Determine the [x, y] coordinate at the center of the cell enclosing the given text.  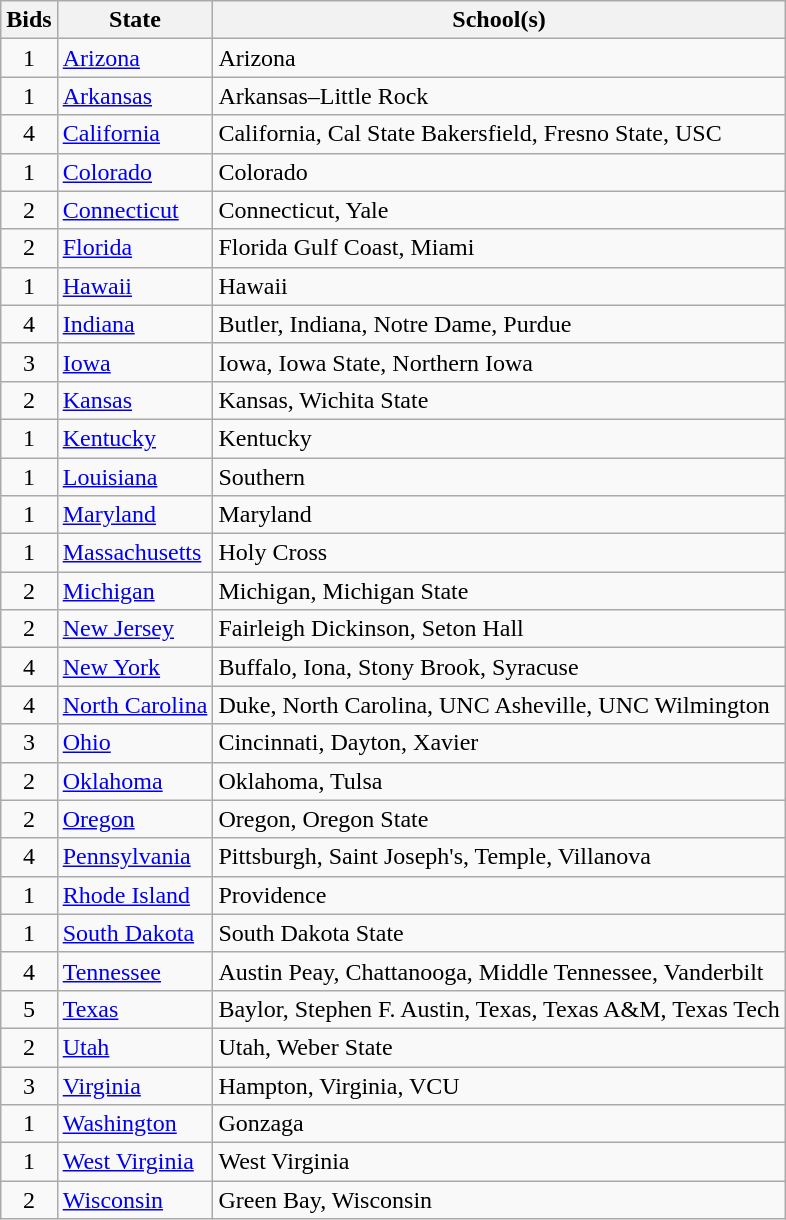
5 [29, 1009]
North Carolina [135, 705]
State [135, 20]
Iowa [135, 362]
Iowa, Iowa State, Northern Iowa [499, 362]
Oregon [135, 819]
Wisconsin [135, 1200]
Connecticut, Yale [499, 210]
Indiana [135, 324]
Oklahoma, Tulsa [499, 781]
Butler, Indiana, Notre Dame, Purdue [499, 324]
Buffalo, Iona, Stony Brook, Syracuse [499, 667]
New York [135, 667]
Arkansas [135, 96]
Bids [29, 20]
Florida [135, 248]
Utah [135, 1047]
Baylor, Stephen F. Austin, Texas, Texas A&M, Texas Tech [499, 1009]
New Jersey [135, 629]
Fairleigh Dickinson, Seton Hall [499, 629]
Massachusetts [135, 553]
Arkansas–Little Rock [499, 96]
Southern [499, 477]
Providence [499, 895]
Cincinnati, Dayton, Xavier [499, 743]
Kansas [135, 400]
Utah, Weber State [499, 1047]
Michigan [135, 591]
Green Bay, Wisconsin [499, 1200]
California, Cal State Bakersfield, Fresno State, USC [499, 134]
Michigan, Michigan State [499, 591]
Gonzaga [499, 1124]
Louisiana [135, 477]
South Dakota State [499, 933]
Pittsburgh, Saint Joseph's, Temple, Villanova [499, 857]
Holy Cross [499, 553]
Ohio [135, 743]
Virginia [135, 1085]
Florida Gulf Coast, Miami [499, 248]
School(s) [499, 20]
Hampton, Virginia, VCU [499, 1085]
Connecticut [135, 210]
Pennsylvania [135, 857]
Texas [135, 1009]
South Dakota [135, 933]
Tennessee [135, 971]
California [135, 134]
Oklahoma [135, 781]
Oregon, Oregon State [499, 819]
Rhode Island [135, 895]
Washington [135, 1124]
Austin Peay, Chattanooga, Middle Tennessee, Vanderbilt [499, 971]
Kansas, Wichita State [499, 400]
Duke, North Carolina, UNC Asheville, UNC Wilmington [499, 705]
